Extract the [x, y] coordinate from the center of the cell holding the provided text.  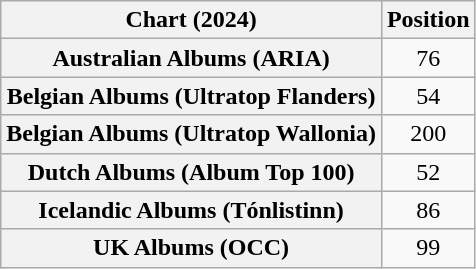
Dutch Albums (Album Top 100) [192, 172]
54 [428, 96]
Chart (2024) [192, 20]
Belgian Albums (Ultratop Wallonia) [192, 134]
86 [428, 210]
UK Albums (OCC) [192, 248]
52 [428, 172]
Position [428, 20]
Australian Albums (ARIA) [192, 58]
99 [428, 248]
76 [428, 58]
Icelandic Albums (Tónlistinn) [192, 210]
Belgian Albums (Ultratop Flanders) [192, 96]
200 [428, 134]
